Locate the cell with the specified text and output its [X, Y] center coordinate. 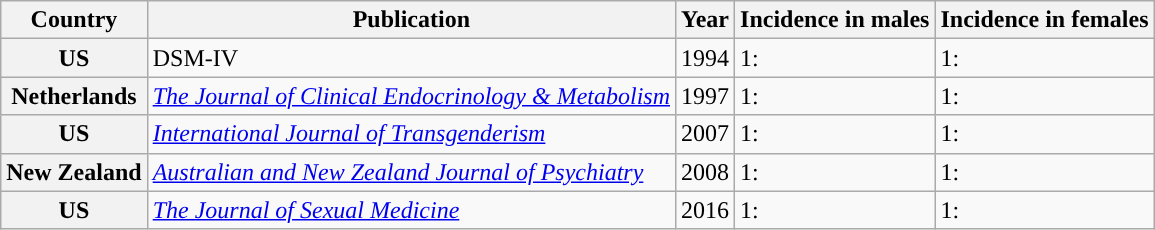
1997 [706, 96]
The Journal of Sexual Medicine [411, 210]
Publication [411, 20]
Country [74, 20]
Australian and New Zealand Journal of Psychiatry [411, 172]
DSM-IV [411, 58]
Netherlands [74, 96]
2008 [706, 172]
Year [706, 20]
Incidence in males [835, 20]
Incidence in females [1044, 20]
2016 [706, 210]
1994 [706, 58]
2007 [706, 134]
International Journal of Transgenderism [411, 134]
The Journal of Clinical Endocrinology & Metabolism [411, 96]
New Zealand [74, 172]
